Provide the (x, y) coordinate of the cell's center where the given text is located.  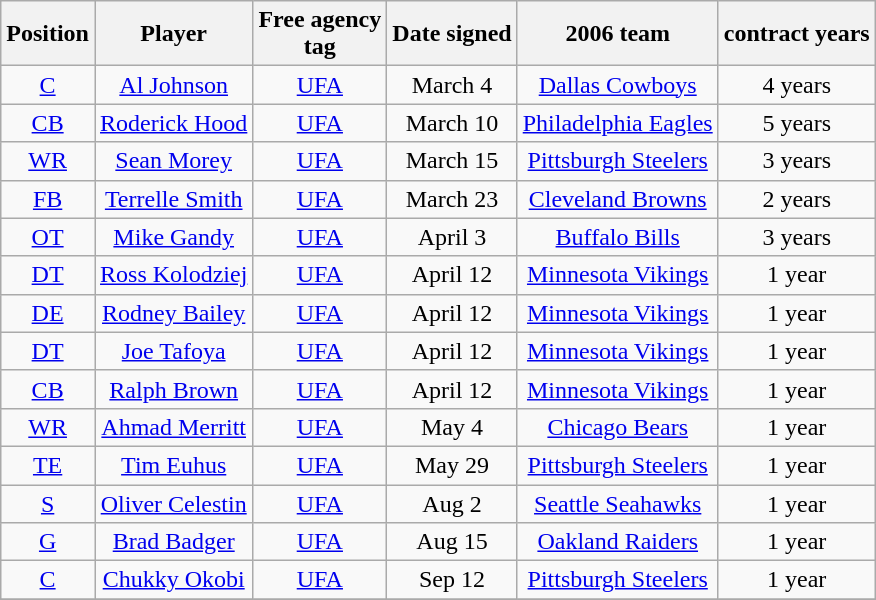
Philadelphia Eagles (618, 123)
Free agencytag (320, 34)
S (48, 503)
April 3 (452, 237)
FB (48, 199)
March 15 (452, 161)
Mike Gandy (173, 237)
Aug 2 (452, 503)
G (48, 542)
DE (48, 313)
5 years (796, 123)
contract years (796, 34)
Oakland Raiders (618, 542)
Position (48, 34)
Buffalo Bills (618, 237)
Chukky Okobi (173, 580)
May 4 (452, 427)
OT (48, 237)
2 years (796, 199)
Cleveland Browns (618, 199)
Dallas Cowboys (618, 85)
May 29 (452, 465)
Ralph Brown (173, 389)
Ross Kolodziej (173, 275)
Terrelle Smith (173, 199)
March 23 (452, 199)
March 10 (452, 123)
Roderick Hood (173, 123)
Sean Morey (173, 161)
Player (173, 34)
Seattle Seahawks (618, 503)
Tim Euhus (173, 465)
Sep 12 (452, 580)
March 4 (452, 85)
4 years (796, 85)
Aug 15 (452, 542)
TE (48, 465)
Ahmad Merritt (173, 427)
Joe Tafoya (173, 351)
Rodney Bailey (173, 313)
Date signed (452, 34)
Chicago Bears (618, 427)
2006 team (618, 34)
Brad Badger (173, 542)
Oliver Celestin (173, 503)
Al Johnson (173, 85)
